Find where the given text appears and provide that cell's center as [x, y] coordinate. 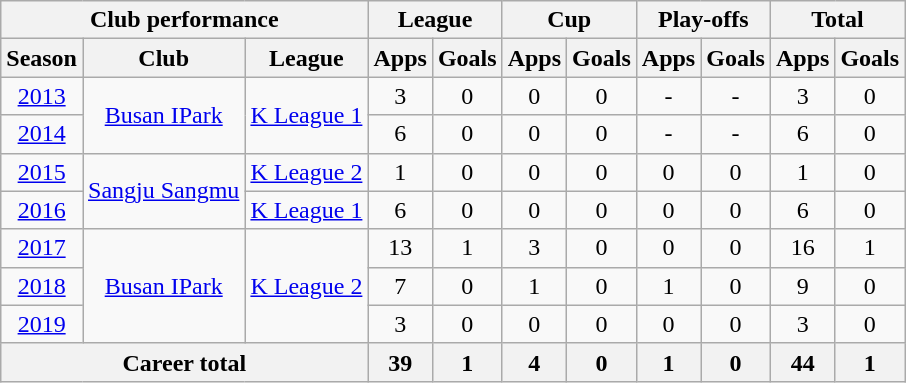
4 [534, 362]
Club performance [184, 20]
9 [802, 286]
16 [802, 248]
2016 [42, 210]
13 [400, 248]
Total [837, 20]
Club [163, 58]
2017 [42, 248]
Cup [569, 20]
Season [42, 58]
2015 [42, 172]
Play-offs [703, 20]
Career total [184, 362]
Sangju Sangmu [163, 191]
2018 [42, 286]
2013 [42, 96]
39 [400, 362]
2019 [42, 324]
2014 [42, 134]
44 [802, 362]
7 [400, 286]
